Determine the (x, y) coordinate at the center of the cell enclosing the given text.  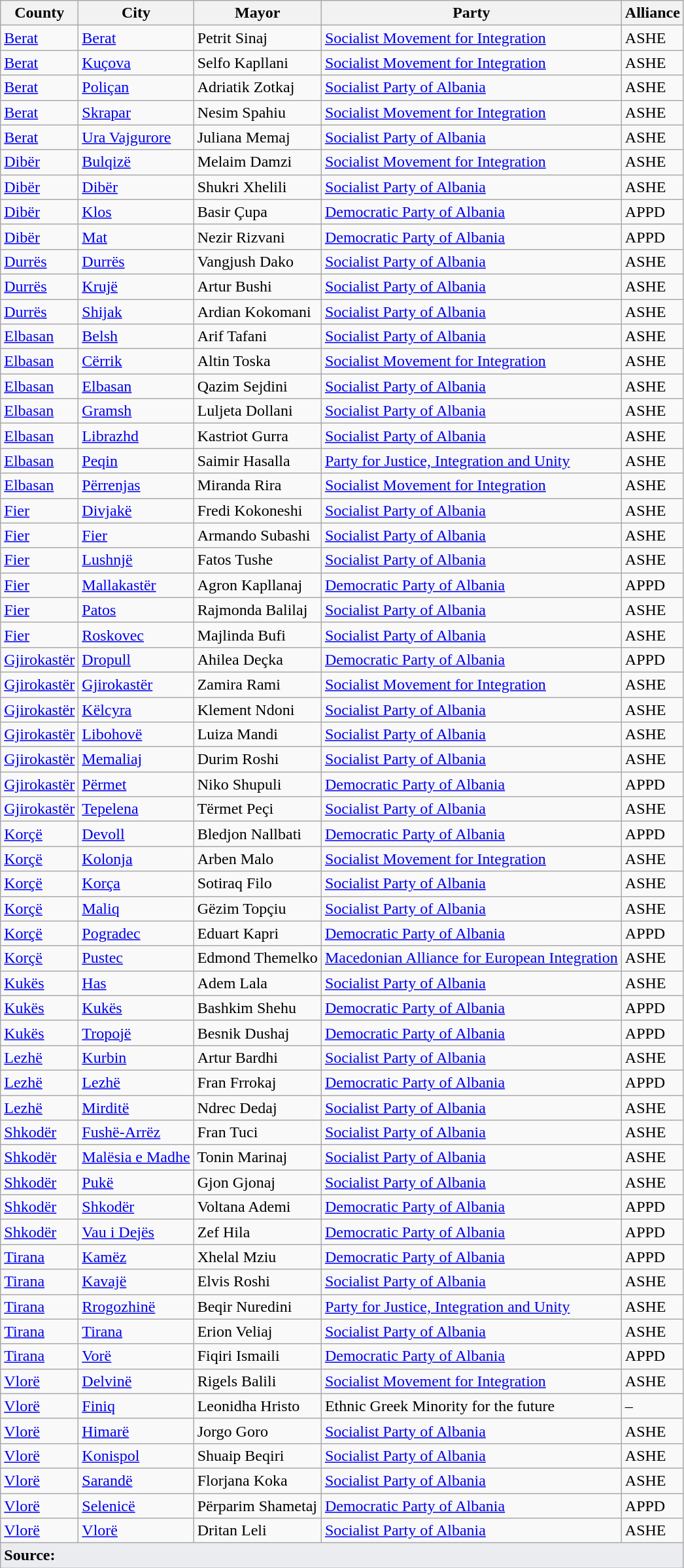
Fredi Kokoneshi (258, 510)
Mallakastër (136, 585)
Përparim Shametaj (258, 1505)
Ura Vajgurore (136, 137)
Bulqizë (136, 162)
Korça (136, 884)
Lushnjë (136, 560)
Mayor (258, 13)
Jorgo Goro (258, 1431)
Gëzim Topçiu (258, 909)
Artur Bardhi (258, 1058)
Xhelal Mziu (258, 1257)
Adem Lala (258, 983)
Luiza Mandi (258, 735)
Durim Roshi (258, 759)
Voltana Ademi (258, 1207)
Adriatik Zotkaj (258, 88)
Nezir Rizvani (258, 237)
Fiqiri Ismaili (258, 1356)
Klos (136, 212)
Gramsh (136, 411)
Fatos Tushe (258, 560)
Dropull (136, 659)
Source: (343, 1556)
Himarë (136, 1431)
Vangjush Dako (258, 261)
Devoll (136, 834)
Arif Tafani (258, 337)
Roskovec (136, 635)
Altin Toska (258, 361)
Selenicë (136, 1505)
Bledjon Nallbati (258, 834)
Zamira Rami (258, 684)
– (653, 1406)
Malësia e Madhe (136, 1158)
Belsh (136, 337)
Eduart Kapri (258, 933)
Alliance (653, 13)
Party (471, 13)
Konispol (136, 1456)
Petrit Sinaj (258, 38)
Shuaip Beqiri (258, 1456)
Has (136, 983)
Agron Kapllanaj (258, 585)
City (136, 13)
Ardian Kokomani (258, 312)
County (39, 13)
Përrenjas (136, 486)
Shukri Xhelili (258, 187)
Armando Subashi (258, 535)
Gjon Gjonaj (258, 1182)
Artur Bushi (258, 286)
Delvinë (136, 1381)
Këlcyra (136, 709)
Niko Shupuli (258, 784)
Krujë (136, 286)
Nesim Spahiu (258, 112)
Macedonian Alliance for European Integration (471, 958)
Memaliaj (136, 759)
Sarandë (136, 1480)
Divjakë (136, 510)
Tropojë (136, 1033)
Shijak (136, 312)
Rrogozhinë (136, 1307)
Edmond Themelko (258, 958)
Beqir Nuredini (258, 1307)
Luljeta Dollani (258, 411)
Leonidha Hristo (258, 1406)
Elvis Roshi (258, 1282)
Pukë (136, 1182)
Kuçova (136, 63)
Miranda Rira (258, 486)
Melaim Damzi (258, 162)
Vorë (136, 1356)
Besnik Dushaj (258, 1033)
Finiq (136, 1406)
Rajmonda Balilaj (258, 610)
Ahilea Deçka (258, 659)
Cërrik (136, 361)
Peqin (136, 461)
Selfo Kapllani (258, 63)
Skrapar (136, 112)
Mirditë (136, 1108)
Zef Hila (258, 1232)
Kavajë (136, 1282)
Pogradec (136, 933)
Tërmet Peçi (258, 809)
Saimir Hasalla (258, 461)
Poliçan (136, 88)
Përmet (136, 784)
Kastriot Gurra (258, 436)
Fran Frrokaj (258, 1082)
Klement Ndoni (258, 709)
Kamëz (136, 1257)
Majlinda Bufi (258, 635)
Vau i Dejës (136, 1232)
Bashkim Shehu (258, 1008)
Basir Çupa (258, 212)
Juliana Memaj (258, 137)
Libohovë (136, 735)
Sotiraq Filo (258, 884)
Arben Malo (258, 859)
Kolonja (136, 859)
Dritan Leli (258, 1531)
Maliq (136, 909)
Librazhd (136, 436)
Erion Veliaj (258, 1331)
Fushë-Arrëz (136, 1133)
Pustec (136, 958)
Tepelena (136, 809)
Ndrec Dedaj (258, 1108)
Florjana Koka (258, 1480)
Fran Tuci (258, 1133)
Patos (136, 610)
Rigels Balili (258, 1381)
Mat (136, 237)
Kurbin (136, 1058)
Ethnic Greek Minority for the future (471, 1406)
Qazim Sejdini (258, 386)
Tonin Marinaj (258, 1158)
